From the cell containing the given text, extract its center point as [x, y] coordinate. 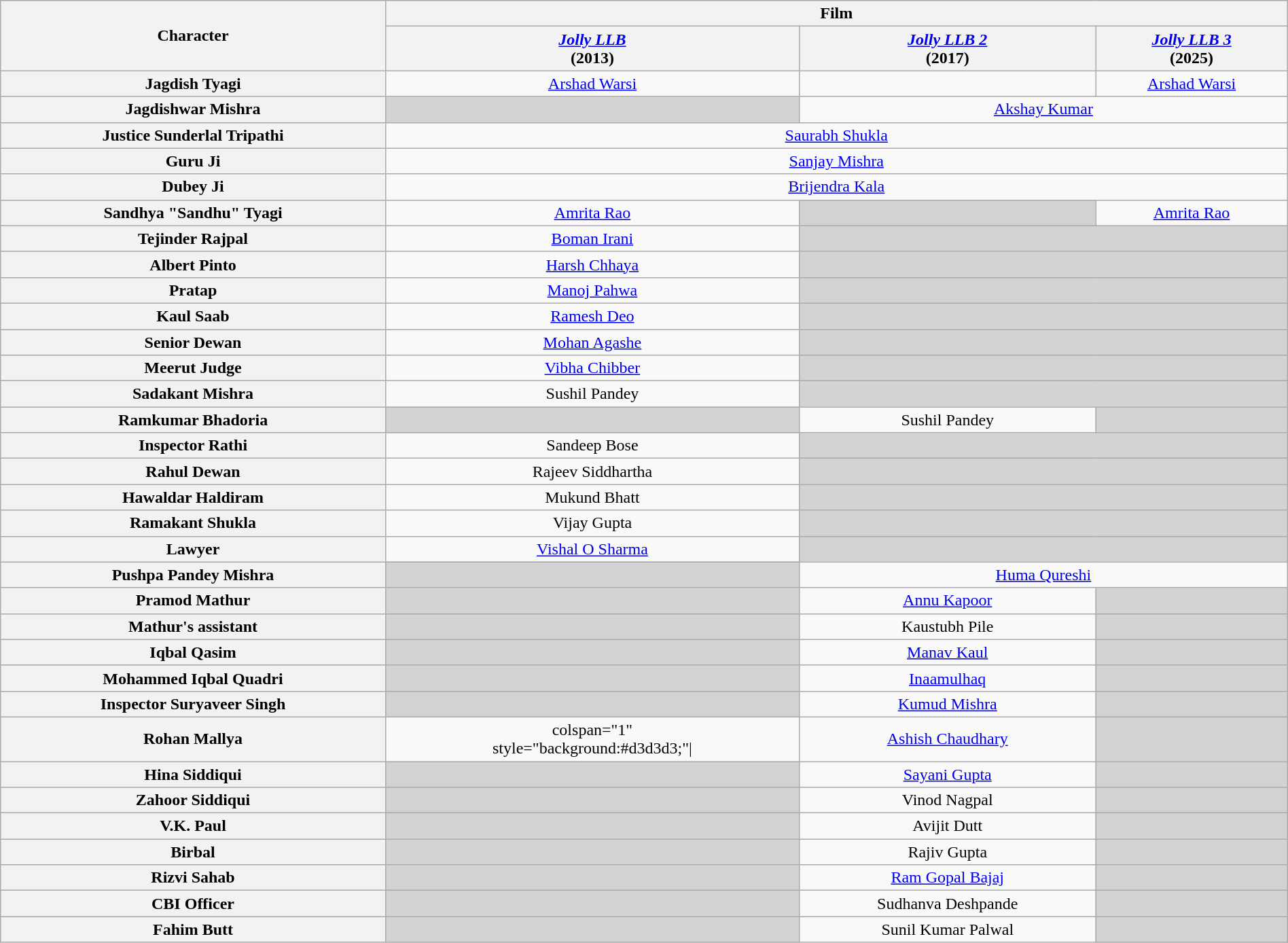
Hina Siddiqui [193, 774]
Senior Dewan [193, 342]
Brijendra Kala [836, 187]
Avijit Dutt [948, 826]
Sunil Kumar Palwal [948, 929]
Dubey Ji [193, 187]
Mathur's assistant [193, 626]
Mohammed Iqbal Quadri [193, 678]
Film [836, 14]
Mukund Bhatt [592, 497]
Inaamulhaq [948, 678]
Kaustubh Pile [948, 626]
Pratap [193, 290]
Ashish Chaudhary [948, 739]
Rajiv Gupta [948, 852]
Pramod Mathur [193, 601]
Jolly LLB 3 (2025) [1192, 49]
Ramkumar Bhadoria [193, 420]
Ramesh Deo [592, 316]
Sanjay Mishra [836, 161]
Rohan Mallya [193, 739]
Vinod Nagpal [948, 800]
Albert Pinto [193, 264]
colspan="1"style="background:#d3d3d3;"| [592, 739]
Character [193, 35]
Sandhya "Sandhu" Tyagi [193, 213]
Iqbal Qasim [193, 652]
Jagdishwar Mishra [193, 109]
Sudhanva Deshpande [948, 904]
Vishal O Sharma [592, 549]
Sadakant Mishra [193, 394]
Rahul Dewan [193, 471]
Jolly LLB 2 (2017) [948, 49]
Tejinder Rajpal [193, 238]
Manav Kaul [948, 652]
Fahim Butt [193, 929]
Jagdish Tyagi [193, 84]
Meerut Judge [193, 368]
Guru Ji [193, 161]
Kumud Mishra [948, 704]
Zahoor Siddiqui [193, 800]
Boman Irani [592, 238]
Manoj Pahwa [592, 290]
Sayani Gupta [948, 774]
Kaul Saab [193, 316]
Sandeep Bose [592, 446]
Jolly LLB (2013) [592, 49]
Rizvi Sahab [193, 878]
Saurabh Shukla [836, 135]
Inspector Suryaveer Singh [193, 704]
Akshay Kumar [1043, 109]
Inspector Rathi [193, 446]
CBI Officer [193, 904]
Huma Qureshi [1043, 575]
Rajeev Siddhartha [592, 471]
Ram Gopal Bajaj [948, 878]
Lawyer [193, 549]
Mohan Agashe [592, 342]
Harsh Chhaya [592, 264]
Birbal [193, 852]
Ramakant Shukla [193, 523]
Vijay Gupta [592, 523]
Pushpa Pandey Mishra [193, 575]
Justice Sunderlal Tripathi [193, 135]
Hawaldar Haldiram [193, 497]
Annu Kapoor [948, 601]
V.K. Paul [193, 826]
Vibha Chibber [592, 368]
